Capture the cell that displays the provided text and extract its (X, Y) central coordinate. 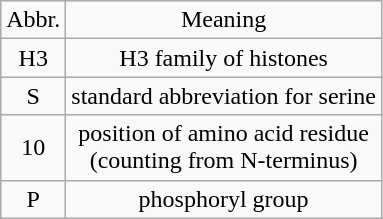
Meaning (224, 20)
H3 (34, 58)
phosphoryl group (224, 199)
position of amino acid residue(counting from N-terminus) (224, 148)
10 (34, 148)
P (34, 199)
standard abbreviation for serine (224, 96)
Abbr. (34, 20)
S (34, 96)
H3 family of histones (224, 58)
